Detect which cell encompasses the target text, then output its [X, Y] center coordinate. 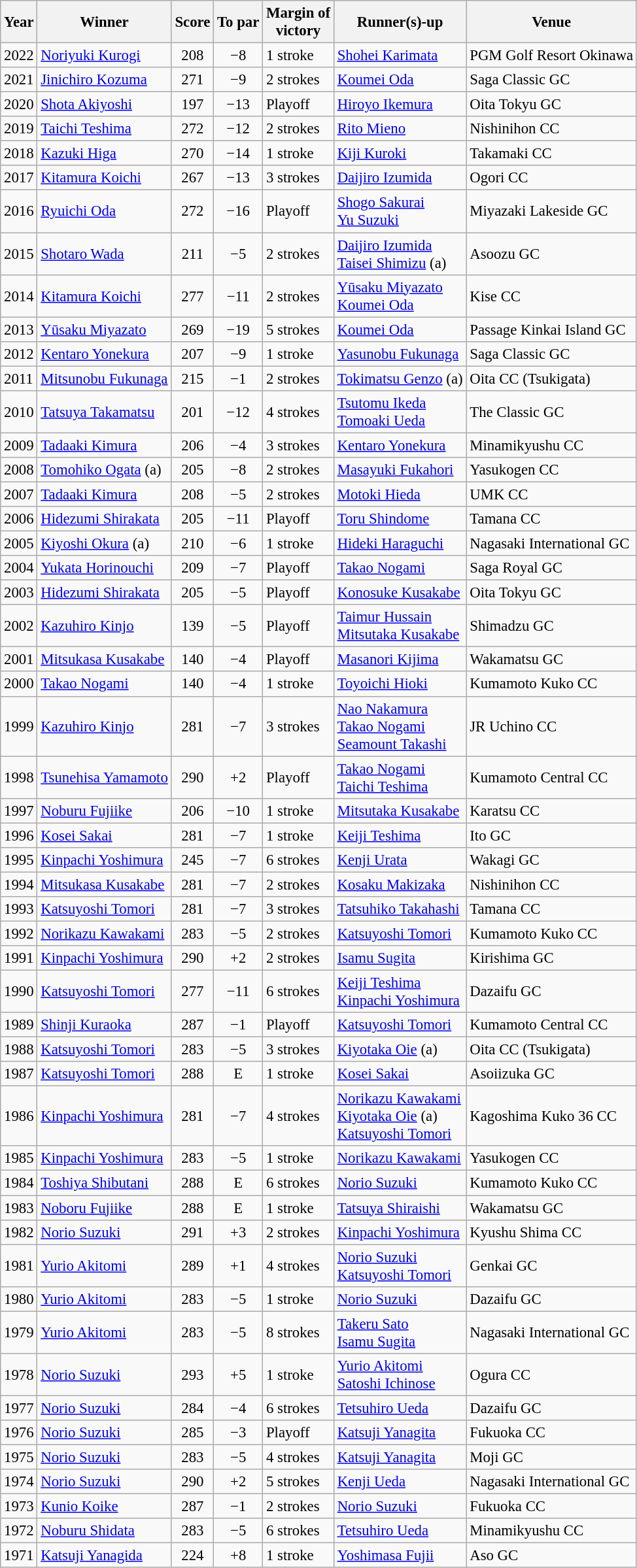
Keiji Teshima [400, 835]
2019 [19, 129]
Winner [105, 22]
Kiyoshi Okura (a) [105, 544]
To par [238, 22]
1995 [19, 860]
1981 [19, 1265]
Kirishima GC [552, 958]
Toyoichi Hioki [400, 684]
Shogo SakuraiYu Suzuki [400, 212]
Asoiizuka GC [552, 1074]
2015 [19, 254]
Rito Mieno [400, 129]
1971 [19, 1556]
Saga Royal GC [552, 568]
2020 [19, 105]
271 [192, 80]
1980 [19, 1299]
Tokimatsu Genzo (a) [400, 378]
Taichi Teshima [105, 129]
1999 [19, 726]
139 [192, 626]
Ito GC [552, 835]
JR Uchino CC [552, 726]
Shinji Kuraoka [105, 1025]
Katsuji Yanagida [105, 1556]
8 strokes [298, 1332]
Kenji Urata [400, 860]
2014 [19, 295]
270 [192, 154]
1994 [19, 884]
197 [192, 105]
Kiyotaka Oie (a) [400, 1050]
Hiroyo Ikemura [400, 105]
2016 [19, 212]
293 [192, 1375]
Keiji TeshimaKinpachi Yoshimura [400, 992]
+3 [238, 1232]
2010 [19, 412]
269 [192, 329]
1986 [19, 1116]
Kazuki Higa [105, 154]
1982 [19, 1232]
Kagoshima Kuko 36 CC [552, 1116]
Jinichiro Kozuma [105, 80]
Tatsuya Shiraishi [400, 1208]
1979 [19, 1332]
2004 [19, 568]
Miyazaki Lakeside GC [552, 212]
Daijiro Izumida [400, 178]
The Classic GC [552, 412]
1983 [19, 1208]
Daijiro IzumidaTaisei Shimizu (a) [400, 254]
Hideki Haraguchi [400, 544]
Noriyuki Kurogi [105, 56]
1973 [19, 1507]
1997 [19, 810]
2018 [19, 154]
Ogura CC [552, 1375]
201 [192, 412]
Yukata Horinouchi [105, 568]
Shimadzu GC [552, 626]
Wakagi GC [552, 860]
−14 [238, 154]
1989 [19, 1025]
2003 [19, 593]
1976 [19, 1433]
Kosaku Makizaka [400, 884]
Ryuichi Oda [105, 212]
2009 [19, 445]
2011 [19, 378]
−16 [238, 212]
2008 [19, 470]
Margin ofvictory [298, 22]
Aso GC [552, 1556]
Kenji Ueda [400, 1482]
2012 [19, 354]
Taimur HussainMitsutaka Kusakabe [400, 626]
Noboru Fujiike [105, 1208]
+5 [238, 1375]
Kise CC [552, 295]
Konosuke Kusakabe [400, 593]
2001 [19, 659]
−6 [238, 544]
Yūsaku Miyazato [105, 329]
2005 [19, 544]
−10 [238, 810]
1975 [19, 1457]
Noburu Fujiike [105, 810]
1972 [19, 1531]
Karatsu CC [552, 810]
Tatsuya Takamatsu [105, 412]
1978 [19, 1375]
207 [192, 354]
289 [192, 1265]
209 [192, 568]
Ogori CC [552, 178]
211 [192, 254]
Venue [552, 22]
Mitsutaka Kusakabe [400, 810]
Kyushu Shima CC [552, 1232]
Motoki Hieda [400, 494]
Score [192, 22]
Passage Kinkai Island GC [552, 329]
PGM Golf Resort Okinawa [552, 56]
2022 [19, 56]
Takeru SatoIsamu Sugita [400, 1332]
Yasunobu Fukunaga [400, 354]
Masanori Kijima [400, 659]
215 [192, 378]
Kiji Kuroki [400, 154]
2017 [19, 178]
Runner(s)-up [400, 22]
Mitsunobu Fukunaga [105, 378]
Tsunehisa Yamamoto [105, 778]
284 [192, 1408]
Toru Shindome [400, 519]
1993 [19, 909]
1977 [19, 1408]
2000 [19, 684]
1996 [19, 835]
Toshiya Shibutani [105, 1183]
Shota Akiyoshi [105, 105]
Year [19, 22]
Norikazu KawakamiKiyotaka Oie (a)Katsuyoshi Tomori [400, 1116]
−19 [238, 329]
267 [192, 178]
Yurio AkitomiSatoshi Ichinose [400, 1375]
1990 [19, 992]
+8 [238, 1556]
291 [192, 1232]
210 [192, 544]
2013 [19, 329]
1987 [19, 1074]
Asoozu GC [552, 254]
Yoshimasa Fujii [400, 1556]
Nao NakamuraTakao NogamiSeamount Takashi [400, 726]
1992 [19, 933]
Tomohiko Ogata (a) [105, 470]
1998 [19, 778]
2006 [19, 519]
1991 [19, 958]
1984 [19, 1183]
+1 [238, 1265]
1985 [19, 1159]
UMK CC [552, 494]
2021 [19, 80]
Genkai GC [552, 1265]
Takao NogamiTaichi Teshima [400, 778]
Shohei Karimata [400, 56]
Isamu Sugita [400, 958]
Tsutomu IkedaTomoaki Ueda [400, 412]
Tatsuhiko Takahashi [400, 909]
Kunio Koike [105, 1507]
2007 [19, 494]
1974 [19, 1482]
Takamaki CC [552, 154]
Shotaro Wada [105, 254]
Masayuki Fukahori [400, 470]
2002 [19, 626]
1988 [19, 1050]
Norio SuzukiKatsuyoshi Tomori [400, 1265]
Noburu Shidata [105, 1531]
245 [192, 860]
Yūsaku MiyazatoKoumei Oda [400, 295]
224 [192, 1556]
−3 [238, 1433]
285 [192, 1433]
Moji GC [552, 1457]
